Identify which cell holds the provided text, then report its [X, Y] central coordinate. 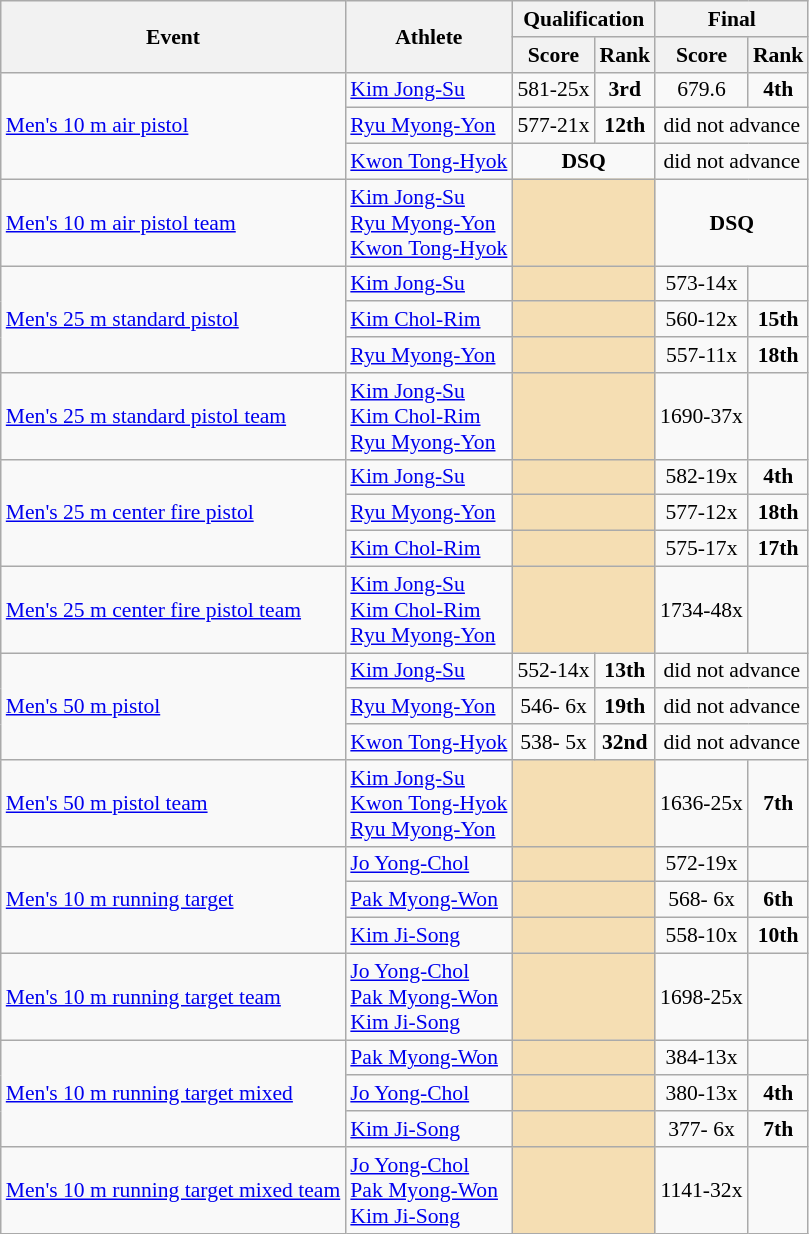
546- 6x [553, 707]
572-19x [702, 864]
1141-32x [702, 1190]
13th [624, 671]
581-25x [553, 90]
Men's 50 m pistol [174, 706]
12th [624, 126]
552-14x [553, 671]
Men's 10 m air pistol team [174, 222]
573-14x [702, 284]
577-21x [553, 126]
Athlete [428, 36]
Men's 25 m standard pistol team [174, 416]
Men's 25 m center fire pistol team [174, 610]
Men's 10 m running target team [174, 996]
Event [174, 36]
1690-37x [702, 416]
560-12x [702, 320]
Final [732, 19]
1734-48x [702, 610]
Men's 10 m running target mixed team [174, 1190]
32nd [624, 742]
538- 5x [553, 742]
Men's 50 m pistol team [174, 804]
17th [778, 549]
679.6 [702, 90]
1698-25x [702, 996]
3rd [624, 90]
575-17x [702, 549]
1636-25x [702, 804]
557-11x [702, 355]
380-13x [702, 1094]
582-19x [702, 477]
377- 6x [702, 1129]
Kim Jong-SuRyu Myong-YonKwon Tong-Hyok [428, 222]
Qualification [584, 19]
Men's 10 m running target [174, 900]
384-13x [702, 1058]
577-12x [702, 513]
Men's 10 m air pistol [174, 126]
558-10x [702, 936]
Kim Jong-SuKwon Tong-HyokRyu Myong-Yon [428, 804]
6th [778, 900]
Men's 10 m running target mixed [174, 1094]
10th [778, 936]
19th [624, 707]
15th [778, 320]
568- 6x [702, 900]
Men's 25 m center fire pistol [174, 512]
Men's 25 m standard pistol [174, 320]
